Capture the cell that displays the provided text and extract its [x, y] central coordinate. 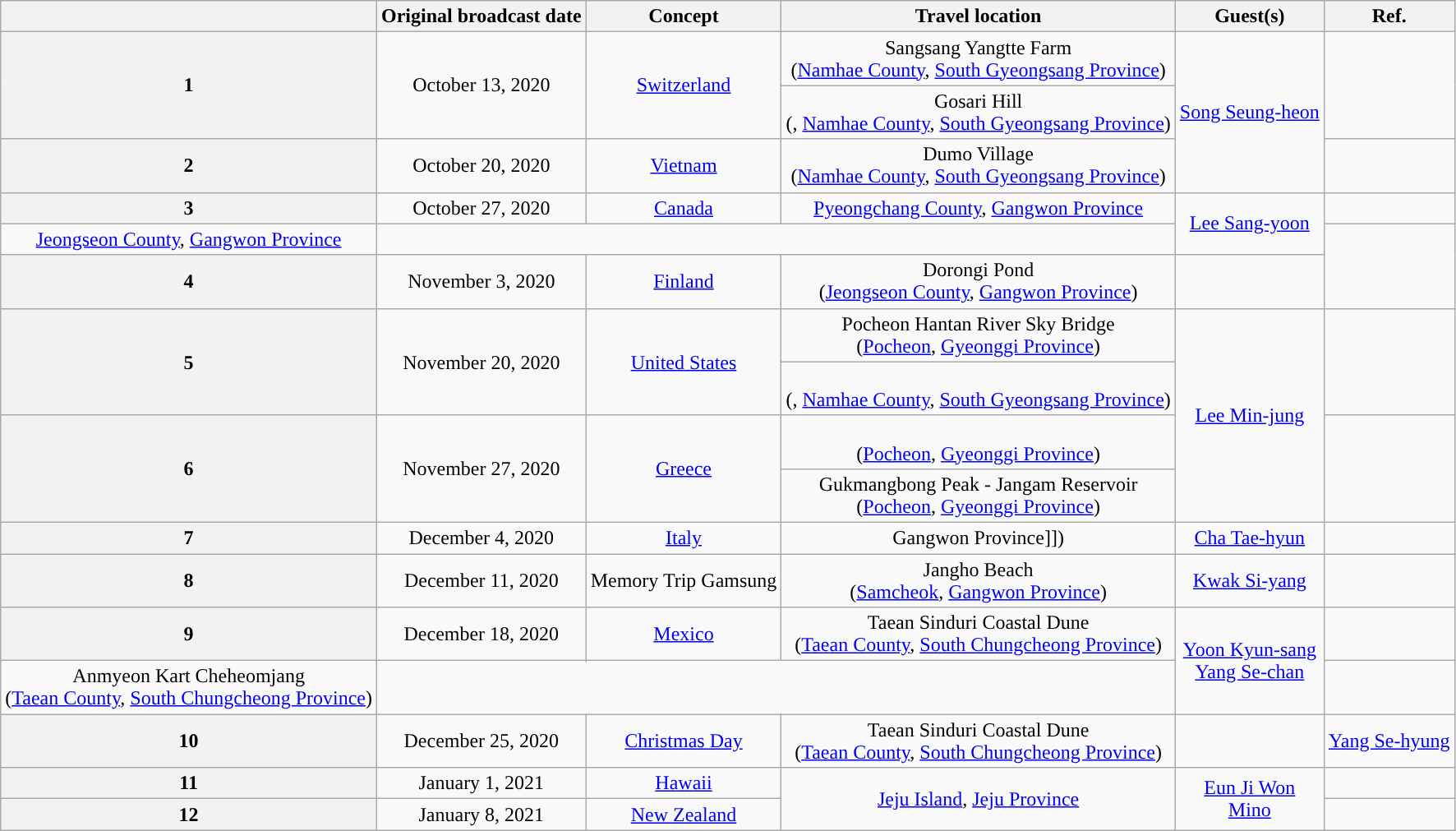
Anmyeon Kart Cheheomjang(Taean County, South Chungcheong Province) [189, 687]
Memory Trip Gamsung [684, 580]
November 27, 2020 [481, 469]
October 20, 2020 [481, 166]
Canada [684, 208]
October 27, 2020 [481, 208]
Lee Min-jung [1249, 415]
December 18, 2020 [481, 635]
Eun Ji WonMino [1249, 799]
Dorongi Pond(Jeongseon County, Gangwon Province) [978, 281]
Greece [684, 469]
Pyeongchang County, Gangwon Province [978, 208]
Yang Se-hyung [1389, 741]
Concept [684, 16]
Cha Tae-hyun [1249, 538]
December 11, 2020 [481, 580]
9 [189, 635]
Yoon Kyun-sangYang Se-chan [1249, 661]
4 [189, 281]
Pocheon Hantan River Sky Bridge(Pocheon, Gyeonggi Province) [978, 335]
Original broadcast date [481, 16]
Switzerland [684, 85]
Italy [684, 538]
Dumo Village(Namhae County, South Gyeongsang Province) [978, 166]
Jangho Beach(Samcheok, Gangwon Province) [978, 580]
Jeongseon County, Gangwon Province [189, 239]
New Zealand [684, 815]
3 [189, 208]
October 13, 2020 [481, 85]
Kwak Si-yang [1249, 580]
Gangwon Province]]) [978, 538]
Lee Sang-yoon [1249, 224]
11 [189, 783]
Gukmangbong Peak - Jangam Reservoir(Pocheon, Gyeonggi Province) [978, 495]
November 3, 2020 [481, 281]
Jeju Island, Jeju Province [978, 799]
Christmas Day [684, 741]
Gosari Hill(, Namhae County, South Gyeongsang Province) [978, 112]
December 4, 2020 [481, 538]
Guest(s) [1249, 16]
November 20, 2020 [481, 362]
Song Seung-heon [1249, 112]
Vietnam [684, 166]
7 [189, 538]
(Pocheon, Gyeonggi Province) [978, 442]
10 [189, 741]
2 [189, 166]
Ref. [1389, 16]
January 8, 2021 [481, 815]
1 [189, 85]
Finland [684, 281]
Travel location [978, 16]
Sangsang Yangtte Farm(Namhae County, South Gyeongsang Province) [978, 59]
6 [189, 469]
5 [189, 362]
United States [684, 362]
(, Namhae County, South Gyeongsang Province) [978, 388]
Hawaii [684, 783]
Mexico [684, 635]
8 [189, 580]
January 1, 2021 [481, 783]
12 [189, 815]
December 25, 2020 [481, 741]
